For the text-containing cell, return its midpoint in [X, Y] coordinate format. 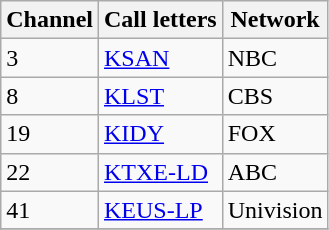
22 [50, 172]
KIDY [161, 134]
FOX [275, 134]
KSAN [161, 58]
41 [50, 210]
CBS [275, 96]
KTXE-LD [161, 172]
Network [275, 20]
Channel [50, 20]
19 [50, 134]
KEUS-LP [161, 210]
3 [50, 58]
Call letters [161, 20]
Univision [275, 210]
8 [50, 96]
NBC [275, 58]
KLST [161, 96]
ABC [275, 172]
